Return the [X, Y] coordinate for the center point of the cell that contains the specified text.  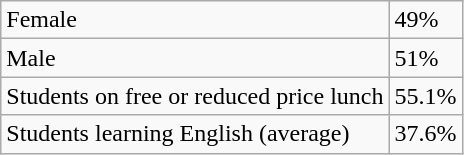
51% [426, 58]
Students on free or reduced price lunch [195, 96]
37.6% [426, 134]
Students learning English (average) [195, 134]
Male [195, 58]
55.1% [426, 96]
Female [195, 20]
49% [426, 20]
